From the cell containing the given text, extract its center point as (X, Y) coordinate. 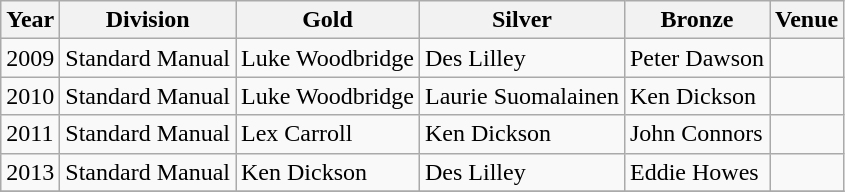
Lex Carroll (328, 134)
Silver (522, 20)
Year (30, 20)
Bronze (696, 20)
Division (148, 20)
Gold (328, 20)
John Connors (696, 134)
2010 (30, 96)
2009 (30, 58)
Peter Dawson (696, 58)
2013 (30, 172)
Laurie Suomalainen (522, 96)
2011 (30, 134)
Venue (807, 20)
Eddie Howes (696, 172)
